Determine the (X, Y) coordinate at the center of the cell enclosing the given text.  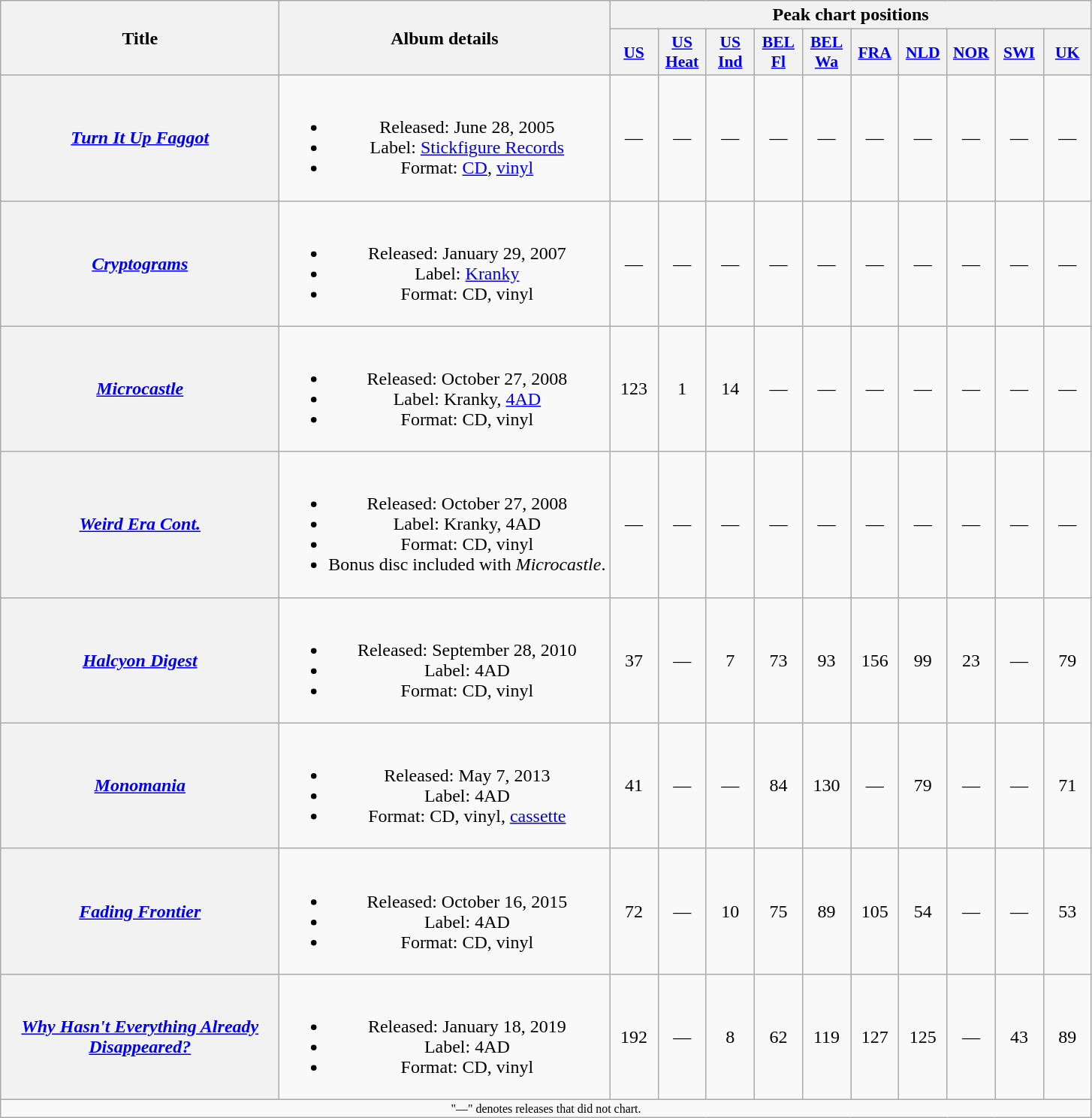
Turn It Up Faggot (140, 138)
Released: September 28, 2010Label: 4ADFormat: CD, vinyl (445, 660)
43 (1019, 1037)
7 (730, 660)
NLD (923, 53)
119 (826, 1037)
14 (730, 389)
53 (1067, 911)
Title (140, 38)
Album details (445, 38)
93 (826, 660)
Released: May 7, 2013Label: 4ADFormat: CD, vinyl, cassette (445, 786)
8 (730, 1037)
99 (923, 660)
72 (634, 911)
USHeat (682, 53)
37 (634, 660)
BELFl (778, 53)
Released: October 16, 2015Label: 4ADFormat: CD, vinyl (445, 911)
123 (634, 389)
156 (875, 660)
1 (682, 389)
71 (1067, 786)
Peak chart positions (850, 15)
Monomania (140, 786)
Released: October 27, 2008Label: Kranky, 4ADFormat: CD, vinyl (445, 389)
Released: October 27, 2008Label: Kranky, 4ADFormat: CD, vinylBonus disc included with Microcastle. (445, 524)
105 (875, 911)
75 (778, 911)
UK (1067, 53)
10 (730, 911)
Microcastle (140, 389)
Released: January 18, 2019Label: 4ADFormat: CD, vinyl (445, 1037)
Cryptograms (140, 263)
"—" denotes releases that did not chart. (546, 1108)
SWI (1019, 53)
23 (971, 660)
BELWa (826, 53)
127 (875, 1037)
Fading Frontier (140, 911)
Released: June 28, 2005Label: Stickfigure RecordsFormat: CD, vinyl (445, 138)
41 (634, 786)
62 (778, 1037)
54 (923, 911)
FRA (875, 53)
Weird Era Cont. (140, 524)
Halcyon Digest (140, 660)
125 (923, 1037)
NOR (971, 53)
192 (634, 1037)
USInd (730, 53)
73 (778, 660)
Why Hasn't Everything Already Disappeared? (140, 1037)
130 (826, 786)
US (634, 53)
Released: January 29, 2007Label: KrankyFormat: CD, vinyl (445, 263)
84 (778, 786)
